Identify which cell holds the provided text, then report its (x, y) central coordinate. 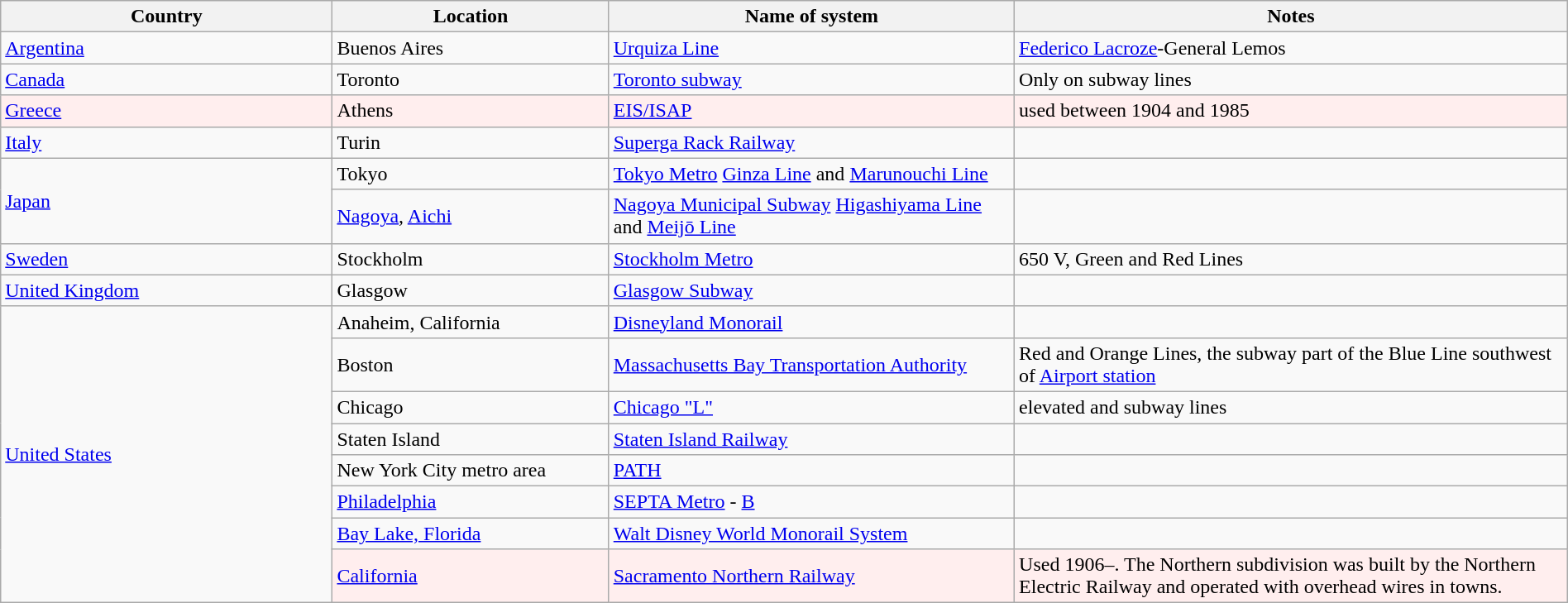
Argentina (167, 48)
Anaheim, California (471, 322)
Toronto (471, 79)
Buenos Aires (471, 48)
Italy (167, 142)
Location (471, 17)
Turin (471, 142)
Walt Disney World Monorail System (811, 534)
Notes (1292, 17)
EIS/ISAP (811, 111)
Disneyland Monorail (811, 322)
Stockholm Metro (811, 259)
Country (167, 17)
Greece (167, 111)
Staten Island Railway (811, 439)
PATH (811, 471)
California (471, 576)
used between 1904 and 1985 (1292, 111)
Bay Lake, Florida (471, 534)
650 V, Green and Red Lines (1292, 259)
New York City metro area (471, 471)
Only on subway lines (1292, 79)
SEPTA Metro - B (811, 502)
Staten Island (471, 439)
Glasgow Subway (811, 290)
Chicago (471, 407)
Philadelphia (471, 502)
United Kingdom (167, 290)
Tokyo (471, 174)
Boston (471, 364)
Athens (471, 111)
United States (167, 454)
Sacramento Northern Railway (811, 576)
Stockholm (471, 259)
Chicago "L" (811, 407)
Toronto subway (811, 79)
Japan (167, 200)
elevated and subway lines (1292, 407)
Used 1906–. The Northern subdivision was built by the Northern Electric Railway and operated with overhead wires in towns. (1292, 576)
Superga Rack Railway (811, 142)
Nagoya Municipal Subway Higashiyama Line and Meijō Line (811, 217)
Tokyo Metro Ginza Line and Marunouchi Line (811, 174)
Red and Orange Lines, the subway part of the Blue Line southwest of Airport station (1292, 364)
Glasgow (471, 290)
Massachusetts Bay Transportation Authority (811, 364)
Name of system (811, 17)
Federico Lacroze-General Lemos (1292, 48)
Canada (167, 79)
Nagoya, Aichi (471, 217)
Sweden (167, 259)
Urquiza Line (811, 48)
